Pinpoint the cell where the given text exists, returning its [X, Y] midpoint coordinate. 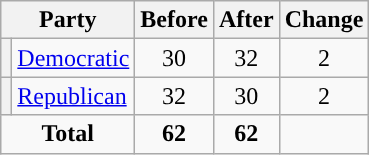
Democratic [74, 58]
Change [324, 20]
Republican [74, 96]
Party [68, 20]
Before [174, 20]
After [246, 20]
Total [68, 134]
